Search for the cell housing the specified text and yield its (x, y) center coordinate. 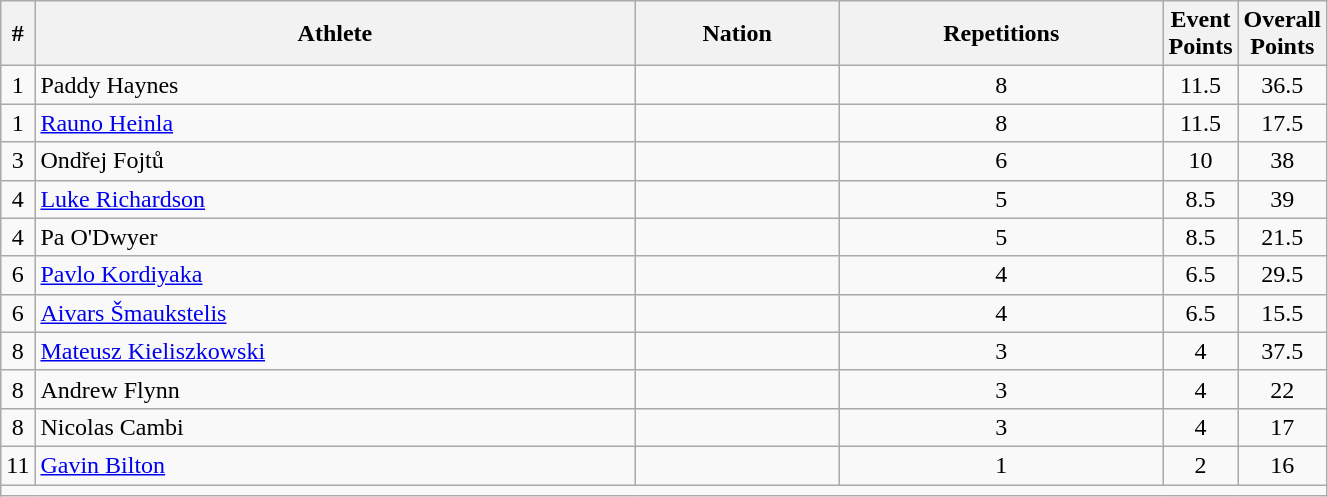
10 (1200, 161)
15.5 (1282, 313)
38 (1282, 161)
37.5 (1282, 351)
Ondřej Fojtů (335, 161)
Aivars Šmaukstelis (335, 313)
17 (1282, 427)
17.5 (1282, 123)
16 (1282, 465)
11 (18, 465)
Pavlo Kordiyaka (335, 275)
Rauno Heinla (335, 123)
Nicolas Cambi (335, 427)
29.5 (1282, 275)
Nation (738, 34)
Repetitions (1002, 34)
Athlete (335, 34)
36.5 (1282, 85)
22 (1282, 389)
# (18, 34)
Mateusz Kieliszkowski (335, 351)
2 (1200, 465)
21.5 (1282, 237)
Paddy Haynes (335, 85)
Pa O'Dwyer (335, 237)
Andrew Flynn (335, 389)
39 (1282, 199)
Gavin Bilton (335, 465)
Luke Richardson (335, 199)
Overall Points (1282, 34)
Event Points (1200, 34)
